Find where the given text appears and provide that cell's center as [x, y] coordinate. 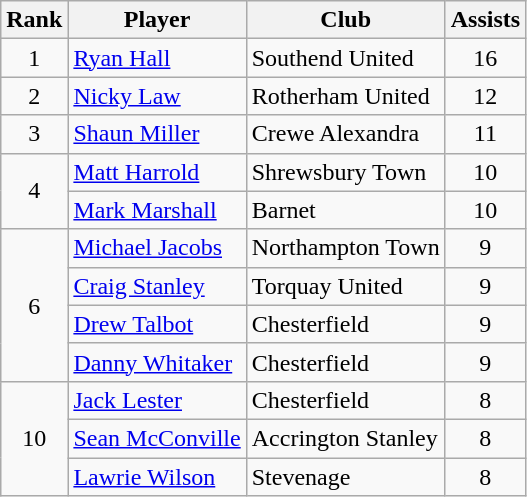
Shaun Miller [157, 134]
Craig Stanley [157, 286]
16 [485, 58]
Sean McConville [157, 438]
Matt Harrold [157, 172]
Barnet [346, 210]
Rank [34, 20]
Accrington Stanley [346, 438]
Shrewsbury Town [346, 172]
Player [157, 20]
2 [34, 96]
11 [485, 134]
Club [346, 20]
Ryan Hall [157, 58]
Mark Marshall [157, 210]
Rotherham United [346, 96]
Torquay United [346, 286]
4 [34, 191]
Crewe Alexandra [346, 134]
Assists [485, 20]
3 [34, 134]
Michael Jacobs [157, 248]
Danny Whitaker [157, 362]
Nicky Law [157, 96]
Jack Lester [157, 400]
12 [485, 96]
Stevenage [346, 477]
Northampton Town [346, 248]
6 [34, 305]
Lawrie Wilson [157, 477]
Drew Talbot [157, 324]
Southend United [346, 58]
1 [34, 58]
